Search for the cell housing the specified text and yield its [X, Y] center coordinate. 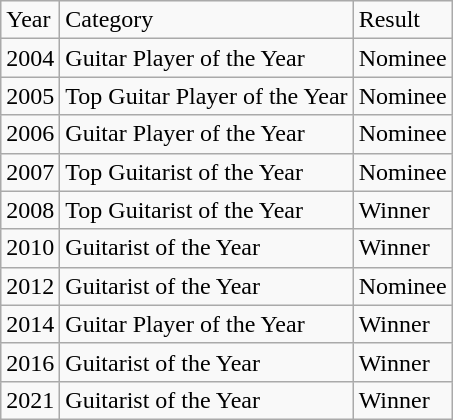
Category [206, 20]
2010 [30, 248]
2014 [30, 324]
2006 [30, 134]
2007 [30, 172]
2004 [30, 58]
Result [402, 20]
Year [30, 20]
2008 [30, 210]
2016 [30, 362]
Top Guitar Player of the Year [206, 96]
2021 [30, 400]
2012 [30, 286]
2005 [30, 96]
